Identify which cell holds the provided text, then report its (X, Y) central coordinate. 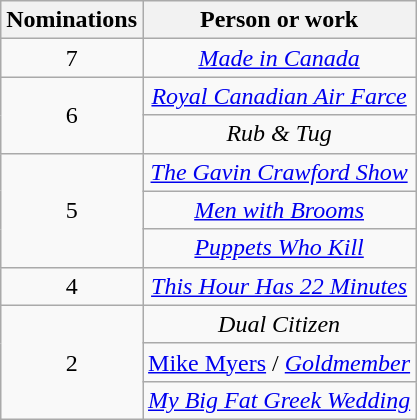
5 (72, 210)
My Big Fat Greek Wedding (278, 400)
Person or work (278, 20)
6 (72, 115)
Dual Citizen (278, 324)
Nominations (72, 20)
Rub & Tug (278, 134)
This Hour Has 22 Minutes (278, 286)
Mike Myers / Goldmember (278, 362)
Made in Canada (278, 58)
7 (72, 58)
Royal Canadian Air Farce (278, 96)
The Gavin Crawford Show (278, 172)
Puppets Who Kill (278, 248)
2 (72, 362)
4 (72, 286)
Men with Brooms (278, 210)
